Detect which cell encompasses the target text, then output its [X, Y] center coordinate. 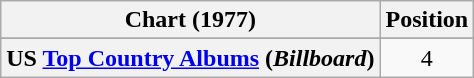
Position [427, 20]
Chart (1977) [190, 20]
US Top Country Albums (Billboard) [190, 58]
4 [427, 58]
